Locate the cell with the specified text and output its (x, y) center coordinate. 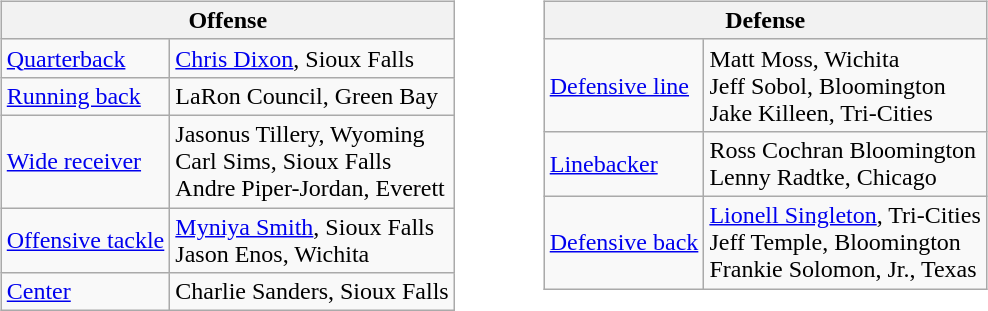
Matt Moss, WichitaJeff Sobol, BloomingtonJake Killeen, Tri-Cities (845, 85)
Center (86, 292)
Myniya Smith, Sioux FallsJason Enos, Wichita (312, 240)
Chris Dixon, Sioux Falls (312, 58)
Ross Cochran BloomingtonLenny Radtke, Chicago (845, 164)
Defensive line (624, 85)
Running back (86, 96)
LaRon Council, Green Bay (312, 96)
Defense (765, 20)
Defensive back (624, 242)
Lionell Singleton, Tri-CitiesJeff Temple, BloomingtonFrankie Solomon, Jr., Texas (845, 242)
Offensive tackle (86, 240)
Charlie Sanders, Sioux Falls (312, 292)
Jasonus Tillery, WyomingCarl Sims, Sioux FallsAndre Piper-Jordan, Everett (312, 161)
Quarterback (86, 58)
Wide receiver (86, 161)
Linebacker (624, 164)
Offense (228, 20)
